Detect which cell encompasses the target text, then output its [X, Y] center coordinate. 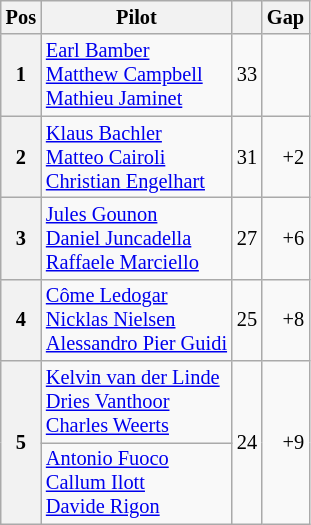
27 [247, 238]
+2 [286, 157]
Pos [21, 17]
Klaus Bachler Matteo Cairoli Christian Engelhart [136, 157]
Jules Gounon Daniel Juncadella Raffaele Marciello [136, 238]
Kelvin van der Linde Dries Vanthoor Charles Weerts [136, 402]
Côme Ledogar Nicklas Nielsen Alessandro Pier Guidi [136, 320]
Gap [286, 17]
33 [247, 75]
Pilot [136, 17]
24 [247, 442]
+6 [286, 238]
Antonio Fuoco Callum Ilott Davide Rigon [136, 483]
Earl Bamber Matthew Campbell Mathieu Jaminet [136, 75]
+8 [286, 320]
25 [247, 320]
5 [21, 442]
4 [21, 320]
2 [21, 157]
+9 [286, 442]
1 [21, 75]
3 [21, 238]
31 [247, 157]
